For the text-containing cell, return its midpoint in (x, y) coordinate format. 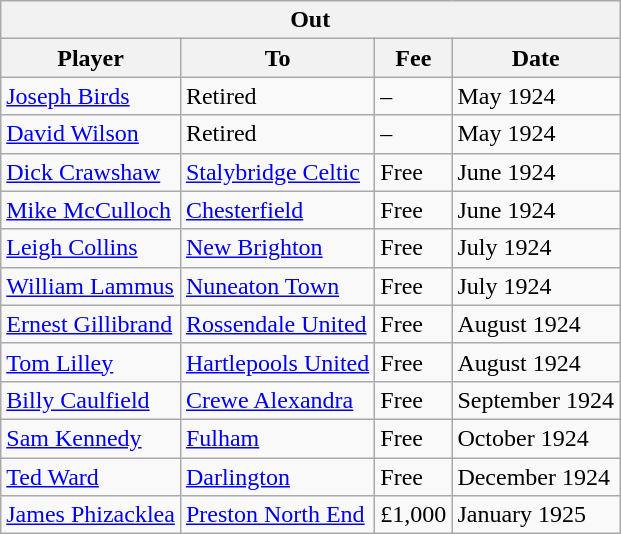
Joseph Birds (91, 96)
Leigh Collins (91, 248)
Stalybridge Celtic (277, 172)
David Wilson (91, 134)
Hartlepools United (277, 362)
September 1924 (536, 400)
Ernest Gillibrand (91, 324)
Rossendale United (277, 324)
Out (310, 20)
Fulham (277, 438)
Preston North End (277, 515)
Date (536, 58)
Chesterfield (277, 210)
Player (91, 58)
Mike McCulloch (91, 210)
Ted Ward (91, 477)
October 1924 (536, 438)
Dick Crawshaw (91, 172)
Nuneaton Town (277, 286)
James Phizacklea (91, 515)
December 1924 (536, 477)
Sam Kennedy (91, 438)
Fee (414, 58)
To (277, 58)
Tom Lilley (91, 362)
£1,000 (414, 515)
Crewe Alexandra (277, 400)
Darlington (277, 477)
Billy Caulfield (91, 400)
William Lammus (91, 286)
New Brighton (277, 248)
January 1925 (536, 515)
